From the cell containing the given text, extract its center point as [x, y] coordinate. 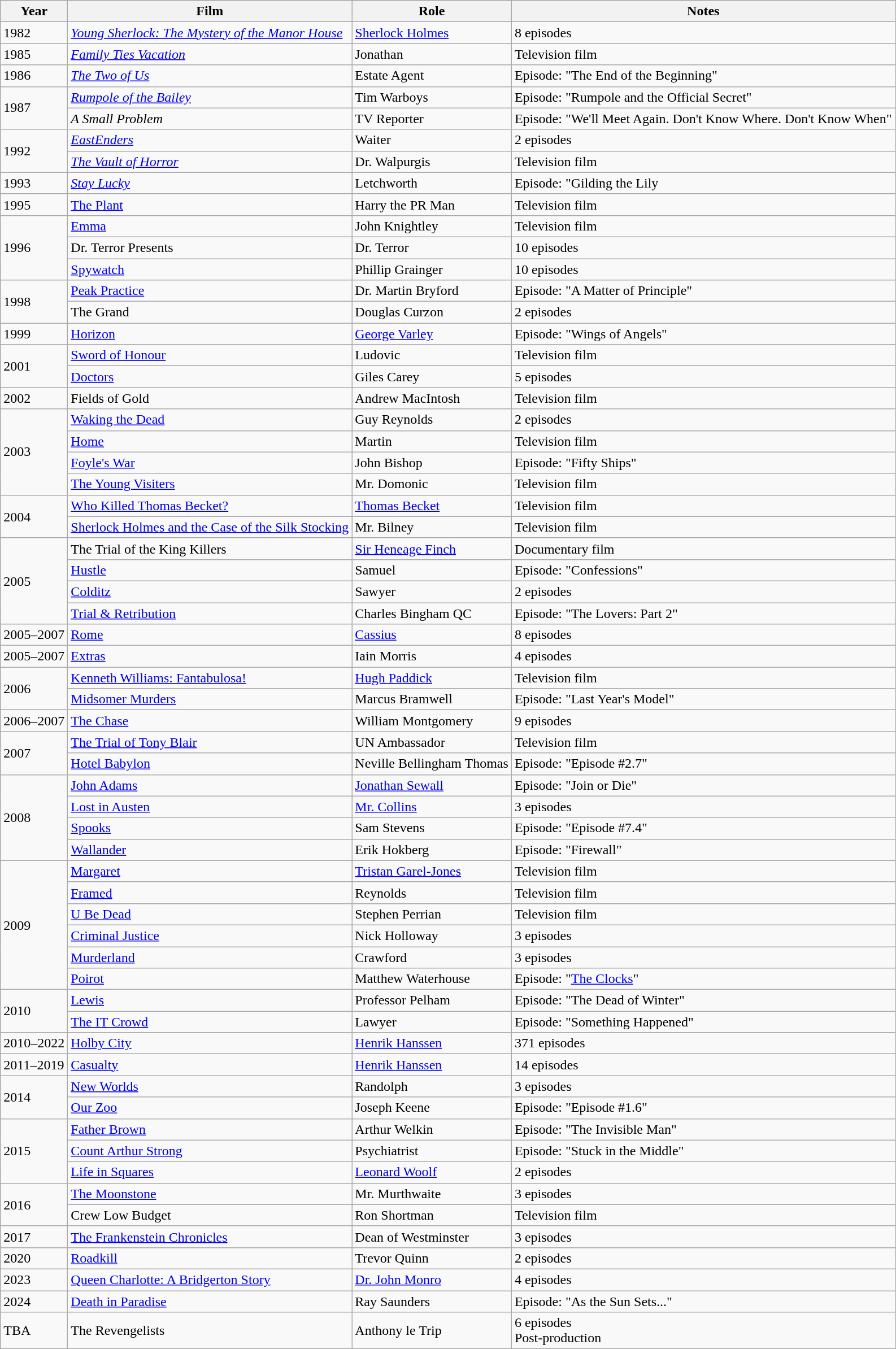
Death in Paradise [210, 1301]
2005 [34, 581]
5 episodes [703, 377]
The Two of Us [210, 76]
1982 [34, 33]
TV Reporter [432, 119]
Episode: "A Matter of Principle" [703, 291]
Ludovic [432, 355]
Episode: "Join or Die" [703, 785]
2020 [34, 1258]
Reynolds [432, 893]
Sam Stevens [432, 828]
Harry the PR Man [432, 204]
Martin [432, 441]
Sawyer [432, 591]
Sir Heneage Finch [432, 549]
The Trial of Tony Blair [210, 742]
Life in Squares [210, 1172]
14 episodes [703, 1065]
1993 [34, 183]
6 episodesPost-production [703, 1331]
Nick Holloway [432, 935]
John Knightley [432, 226]
UN Ambassador [432, 742]
Hugh Paddick [432, 678]
Count Arthur Strong [210, 1151]
Family Ties Vacation [210, 54]
Mr. Domonic [432, 484]
Samuel [432, 570]
2023 [34, 1280]
Hotel Babylon [210, 764]
The Plant [210, 204]
EastEnders [210, 140]
Episode: "Something Happened" [703, 1022]
1998 [34, 302]
2008 [34, 817]
Dr. Terror [432, 247]
The Trial of the King Killers [210, 549]
Iain Morris [432, 656]
Documentary film [703, 549]
Douglas Curzon [432, 312]
George Varley [432, 334]
Guy Reynolds [432, 420]
Ray Saunders [432, 1301]
Erik Hokberg [432, 850]
2010–2022 [34, 1043]
Stephen Perrian [432, 914]
Lawyer [432, 1022]
Kenneth Williams: Fantabulosa! [210, 678]
2024 [34, 1301]
Criminal Justice [210, 935]
Lewis [210, 1000]
Andrew MacIntosh [432, 398]
Foyle's War [210, 463]
Letchworth [432, 183]
Wallander [210, 850]
Charles Bingham QC [432, 613]
Sherlock Holmes [432, 33]
Mr. Bilney [432, 527]
Sword of Honour [210, 355]
Episode: "Stuck in the Middle" [703, 1151]
Matthew Waterhouse [432, 979]
Trial & Retribution [210, 613]
Casualty [210, 1065]
Episode: "Wings of Angels" [703, 334]
Anthony le Trip [432, 1331]
Mr. Murthwaite [432, 1194]
Young Sherlock: The Mystery of the Manor House [210, 33]
Doctors [210, 377]
Episode: "The Invisible Man" [703, 1129]
New Worlds [210, 1086]
Trevor Quinn [432, 1258]
1986 [34, 76]
2007 [34, 753]
Horizon [210, 334]
The Young Visiters [210, 484]
1999 [34, 334]
1996 [34, 247]
2006–2007 [34, 721]
Psychiatrist [432, 1151]
Estate Agent [432, 76]
Sherlock Holmes and the Case of the Silk Stocking [210, 527]
9 episodes [703, 721]
371 episodes [703, 1043]
Extras [210, 656]
2009 [34, 925]
Episode: "Rumpole and the Official Secret" [703, 97]
2017 [34, 1237]
2004 [34, 516]
Roadkill [210, 1258]
Colditz [210, 591]
Dr. Walpurgis [432, 162]
1987 [34, 108]
Dr. John Monro [432, 1280]
Dr. Martin Bryford [432, 291]
Crawford [432, 958]
The Vault of Horror [210, 162]
Episode: "Fifty Ships" [703, 463]
Hustle [210, 570]
Lost in Austen [210, 807]
Stay Lucky [210, 183]
Marcus Bramwell [432, 699]
Thomas Becket [432, 506]
Dean of Westminster [432, 1237]
William Montgomery [432, 721]
Holby City [210, 1043]
Who Killed Thomas Becket? [210, 506]
Episode: "The Dead of Winter" [703, 1000]
A Small Problem [210, 119]
The Moonstone [210, 1194]
Episode: "We'll Meet Again. Don't Know Where. Don't Know When" [703, 119]
U Be Dead [210, 914]
Crew Low Budget [210, 1215]
Notes [703, 11]
TBA [34, 1331]
Mr. Collins [432, 807]
Fields of Gold [210, 398]
2006 [34, 689]
Spywatch [210, 269]
Episode: "The End of the Beginning" [703, 76]
Emma [210, 226]
Margaret [210, 871]
Episode: "Last Year's Model" [703, 699]
John Adams [210, 785]
Episode: "Gilding the Lily [703, 183]
The Grand [210, 312]
1985 [34, 54]
2003 [34, 452]
Framed [210, 893]
2016 [34, 1204]
Father Brown [210, 1129]
Jonathan Sewall [432, 785]
Home [210, 441]
Spooks [210, 828]
Our Zoo [210, 1108]
Episode: "Firewall" [703, 850]
Professor Pelham [432, 1000]
Neville Bellingham Thomas [432, 764]
2014 [34, 1097]
Film [210, 11]
Ron Shortman [432, 1215]
2010 [34, 1011]
Dr. Terror Presents [210, 247]
Midsomer Murders [210, 699]
Waiter [432, 140]
2011–2019 [34, 1065]
Cassius [432, 635]
Episode: "The Lovers: Part 2" [703, 613]
The Chase [210, 721]
Giles Carey [432, 377]
1992 [34, 151]
Episode: "Episode #2.7" [703, 764]
The IT Crowd [210, 1022]
Episode: "As the Sun Sets..." [703, 1301]
Episode: "The Clocks" [703, 979]
The Frankenstein Chronicles [210, 1237]
John Bishop [432, 463]
Rome [210, 635]
Episode: "Confessions" [703, 570]
Joseph Keene [432, 1108]
Year [34, 11]
Poirot [210, 979]
Jonathan [432, 54]
2002 [34, 398]
Arthur Welkin [432, 1129]
Peak Practice [210, 291]
Queen Charlotte: A Bridgerton Story [210, 1280]
Episode: "Episode #7.4" [703, 828]
Rumpole of the Bailey [210, 97]
Leonard Woolf [432, 1172]
2001 [34, 366]
The Revengelists [210, 1331]
Waking the Dead [210, 420]
Randolph [432, 1086]
Murderland [210, 958]
Episode: "Episode #1.6" [703, 1108]
Tristan Garel-Jones [432, 871]
2015 [34, 1151]
Role [432, 11]
Tim Warboys [432, 97]
1995 [34, 204]
Phillip Grainger [432, 269]
